Return the (X, Y) coordinate for the center point of the cell that contains the specified text.  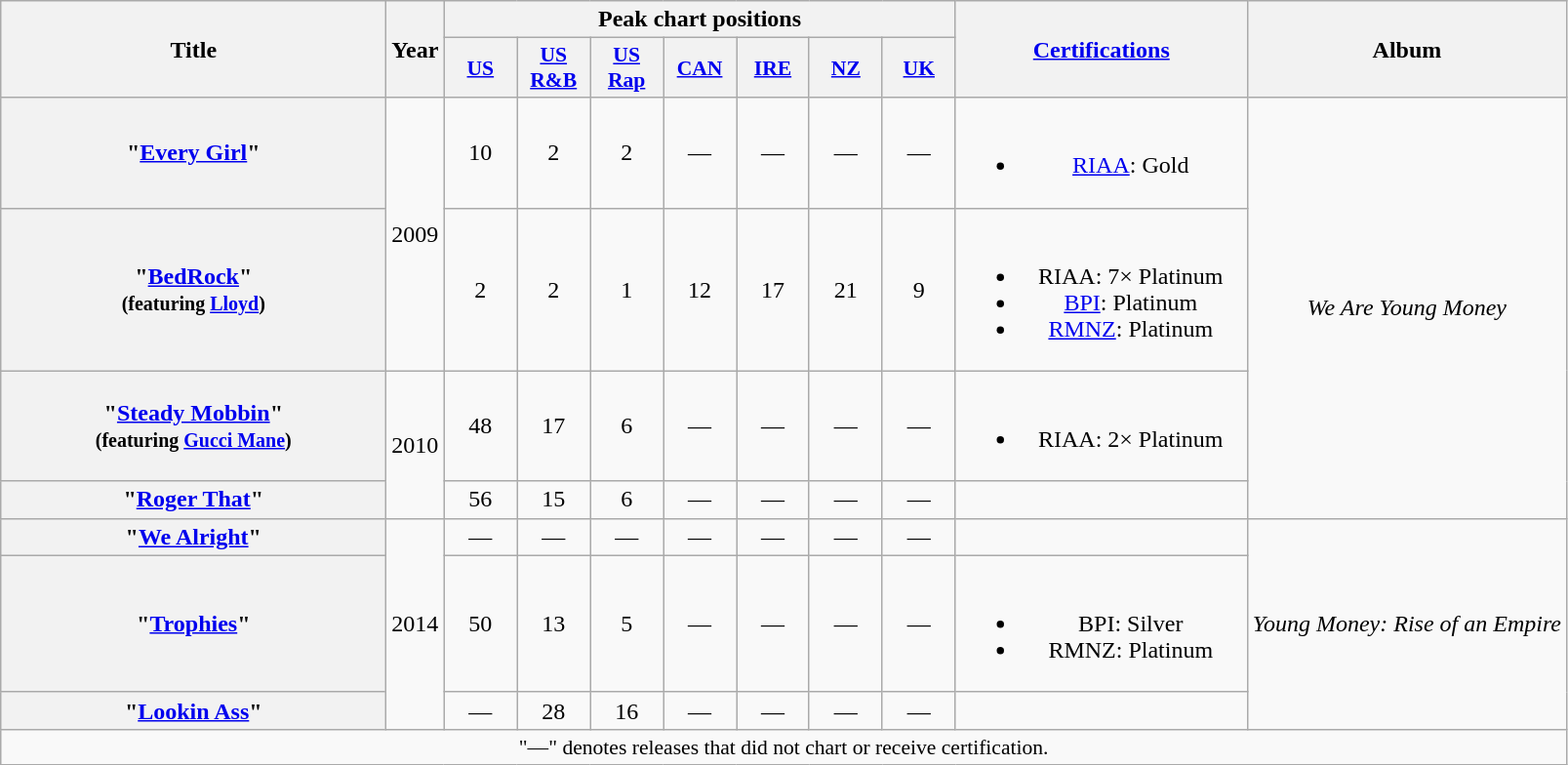
48 (480, 425)
"Every Girl" (193, 152)
BPI: SilverRMNZ: Platinum (1101, 624)
RIAA: Gold (1101, 152)
"Lookin Ass" (193, 710)
16 (626, 710)
UK (919, 68)
Certifications (1101, 49)
2010 (416, 445)
2014 (416, 624)
Title (193, 49)
50 (480, 624)
1 (626, 289)
USR&B (554, 68)
USRap (626, 68)
Peak chart positions (700, 20)
"Trophies" (193, 624)
We Are Young Money (1407, 308)
CAN (701, 68)
56 (480, 500)
12 (701, 289)
13 (554, 624)
"We Alright" (193, 537)
21 (845, 289)
"Steady Mobbin"(featuring Gucci Mane) (193, 425)
"Roger That" (193, 500)
2009 (416, 234)
RIAA: 2× Platinum (1101, 425)
"—" denotes releases that did not chart or receive certification. (784, 746)
IRE (773, 68)
28 (554, 710)
9 (919, 289)
RIAA: 7× PlatinumBPI: PlatinumRMNZ: Platinum (1101, 289)
5 (626, 624)
Album (1407, 49)
15 (554, 500)
10 (480, 152)
"BedRock"(featuring Lloyd) (193, 289)
Young Money: Rise of an Empire (1407, 624)
Year (416, 49)
US (480, 68)
NZ (845, 68)
